Pinpoint the cell where the given text exists, returning its (X, Y) midpoint coordinate. 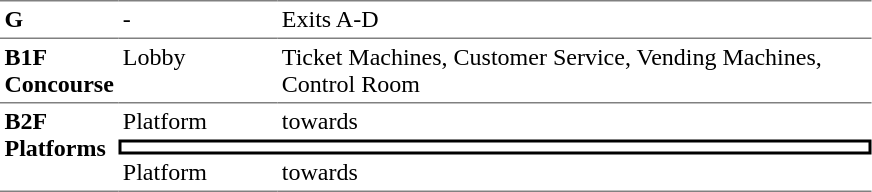
B2FPlatforms (59, 148)
Ticket Machines, Customer Service, Vending Machines, Control Room (574, 71)
- (198, 19)
G (59, 19)
B1FConcourse (59, 71)
Lobby (198, 71)
Exits A-D (574, 19)
